Scan for the cell matching the given text and deliver its [X, Y] coordinate at center. 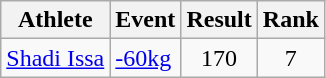
Result [219, 20]
Rank [290, 20]
-60kg [146, 58]
7 [290, 58]
170 [219, 58]
Event [146, 20]
Athlete [56, 20]
Shadi Issa [56, 58]
